Determine the [x, y] coordinate at the center of the cell enclosing the given text.  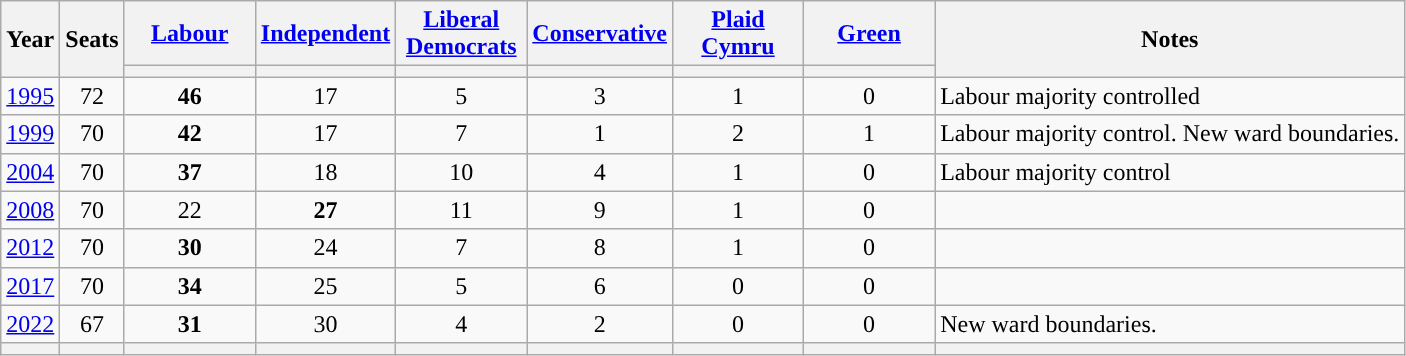
1999 [30, 134]
Independent [325, 34]
2008 [30, 210]
22 [190, 210]
Seats [92, 39]
Year [30, 39]
27 [325, 210]
10 [462, 172]
Notes [1170, 39]
New ward boundaries. [1170, 324]
Labour majority control. New ward boundaries. [1170, 134]
Plaid Cymru [738, 34]
31 [190, 324]
Green [870, 34]
Labour [190, 34]
24 [325, 248]
2012 [30, 248]
2017 [30, 286]
11 [462, 210]
67 [92, 324]
9 [600, 210]
42 [190, 134]
Conservative [600, 34]
1995 [30, 96]
6 [600, 286]
46 [190, 96]
2022 [30, 324]
8 [600, 248]
3 [600, 96]
2004 [30, 172]
34 [190, 286]
25 [325, 286]
72 [92, 96]
Labour majority control [1170, 172]
37 [190, 172]
18 [325, 172]
Liberal Democrats [462, 34]
Labour majority controlled [1170, 96]
